Determine the (X, Y) coordinate at the center of the cell enclosing the given text.  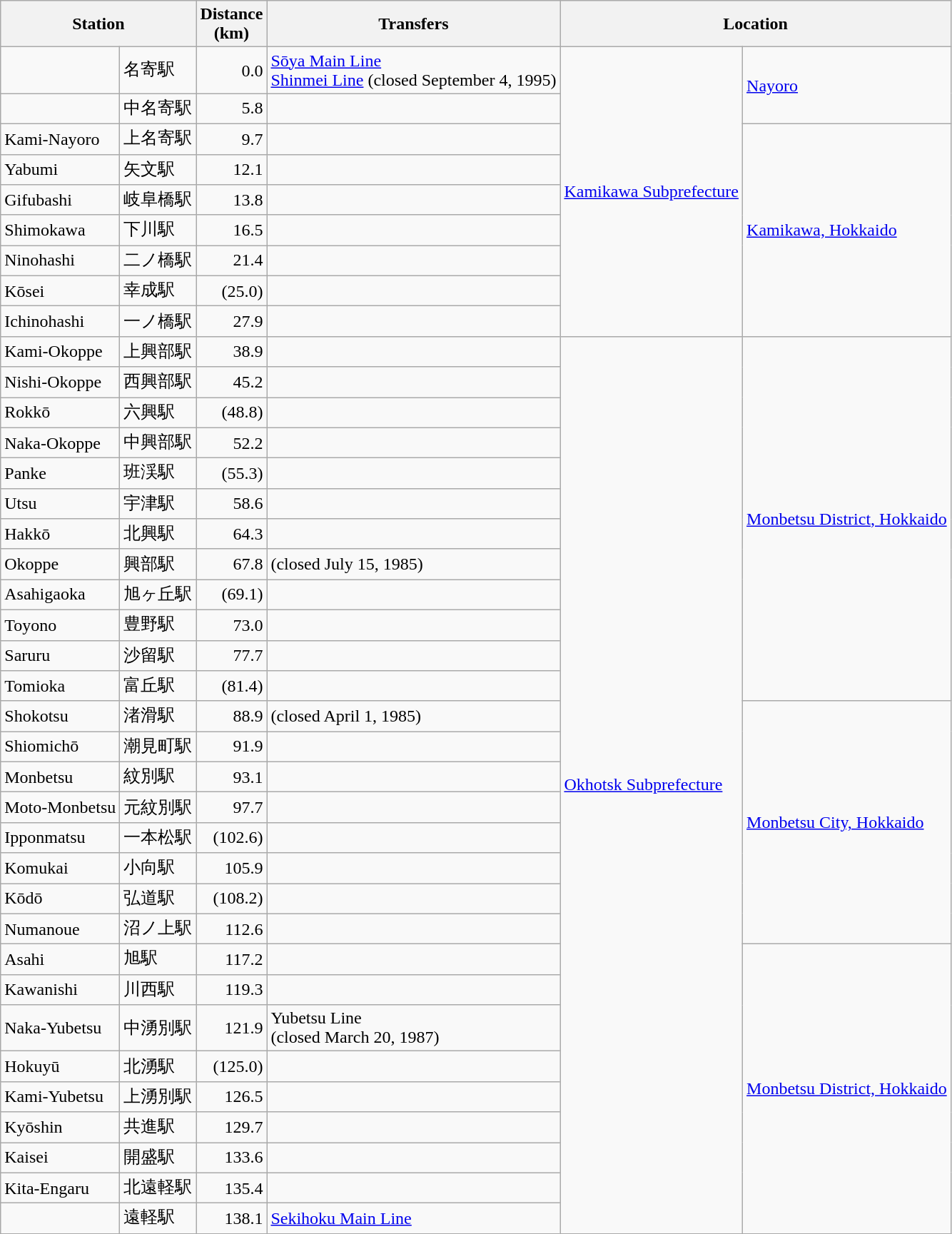
117.2 (231, 959)
(108.2) (231, 899)
中名寄駅 (158, 108)
Kamikawa Subprefecture (652, 192)
Yubetsu Line (closed March 20, 1987) (414, 1028)
一本松駅 (158, 838)
Ipponmatsu (60, 838)
上名寄駅 (158, 138)
45.2 (231, 383)
Asahi (60, 959)
Utsu (60, 504)
(69.1) (231, 595)
52.2 (231, 442)
小向駅 (158, 868)
下川駅 (158, 230)
Monbetsu (60, 777)
Sekihoku Main Line (414, 1219)
Toyono (60, 625)
Distance (km) (231, 24)
(81.4) (231, 687)
紋別駅 (158, 777)
Hokuyū (60, 1066)
13.8 (231, 200)
(102.6) (231, 838)
97.7 (231, 808)
Gifubashi (60, 200)
富丘駅 (158, 687)
21.4 (231, 261)
93.1 (231, 777)
64.3 (231, 534)
9.7 (231, 138)
Rokkō (60, 413)
Shiomichō (60, 747)
129.7 (231, 1128)
Ninohashi (60, 261)
Kami-Okoppe (60, 351)
豊野駅 (158, 625)
岐阜橋駅 (158, 200)
共進駅 (158, 1128)
Kawanishi (60, 989)
北湧駅 (158, 1066)
二ノ橋駅 (158, 261)
Yabumi (60, 170)
38.9 (231, 351)
中興部駅 (158, 442)
班渓駅 (158, 474)
Shokotsu (60, 717)
Hakkō (60, 534)
潮見町駅 (158, 747)
開盛駅 (158, 1158)
Kami-Nayoro (60, 138)
西興部駅 (158, 383)
旭ヶ丘駅 (158, 595)
133.6 (231, 1158)
138.1 (231, 1219)
119.3 (231, 989)
渚滑駅 (158, 717)
Moto-Monbetsu (60, 808)
105.9 (231, 868)
(closed April 1, 1985) (414, 717)
Okhotsk Subprefecture (652, 785)
北興駅 (158, 534)
Kōsei (60, 291)
77.7 (231, 655)
興部駅 (158, 564)
Numanoue (60, 929)
88.9 (231, 717)
16.5 (231, 230)
Nayoro (847, 86)
Transfers (414, 24)
沙留駅 (158, 655)
73.0 (231, 625)
Shimokawa (60, 230)
Kami-Yubetsu (60, 1096)
(25.0) (231, 291)
67.8 (231, 564)
0.0 (231, 70)
Location (755, 24)
5.8 (231, 108)
宇津駅 (158, 504)
135.4 (231, 1188)
Naka-Yubetsu (60, 1028)
(closed July 15, 1985) (414, 564)
一ノ橋駅 (158, 321)
Kita-Engaru (60, 1188)
名寄駅 (158, 70)
121.9 (231, 1028)
弘道駅 (158, 899)
(48.8) (231, 413)
126.5 (231, 1096)
Ichinohashi (60, 321)
(125.0) (231, 1066)
Kōdō (60, 899)
Monbetsu City, Hokkaido (847, 822)
中湧別駅 (158, 1028)
Sōya Main LineShinmei Line (closed September 4, 1995) (414, 70)
Nishi-Okoppe (60, 383)
上湧別駅 (158, 1096)
Saruru (60, 655)
12.1 (231, 170)
112.6 (231, 929)
Okoppe (60, 564)
矢文駅 (158, 170)
Naka-Okoppe (60, 442)
Kaisei (60, 1158)
Tomioka (60, 687)
六興駅 (158, 413)
(55.3) (231, 474)
91.9 (231, 747)
北遠軽駅 (158, 1188)
沼ノ上駅 (158, 929)
元紋別駅 (158, 808)
Komukai (60, 868)
遠軽駅 (158, 1219)
上興部駅 (158, 351)
58.6 (231, 504)
Asahigaoka (60, 595)
27.9 (231, 321)
川西駅 (158, 989)
旭駅 (158, 959)
Kyōshin (60, 1128)
Kamikawa, Hokkaido (847, 230)
Panke (60, 474)
幸成駅 (158, 291)
Station (98, 24)
